Locate the cell with the specified text and output its [x, y] center coordinate. 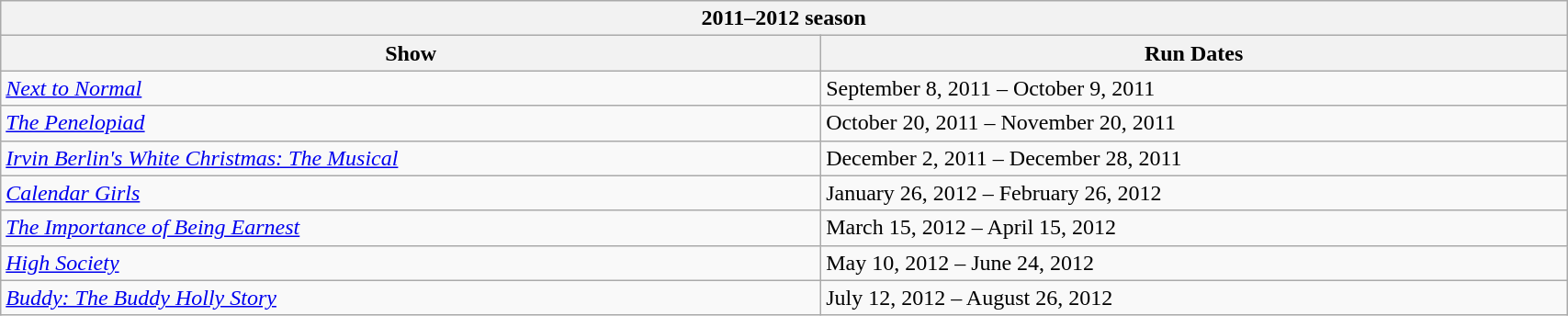
Show [412, 53]
2011–2012 season [784, 18]
Irvin Berlin's White Christmas: The Musical [412, 158]
May 10, 2012 – June 24, 2012 [1194, 263]
Buddy: The Buddy Holly Story [412, 298]
September 8, 2011 – October 9, 2011 [1194, 88]
January 26, 2012 – February 26, 2012 [1194, 193]
The Penelopiad [412, 123]
March 15, 2012 – April 15, 2012 [1194, 228]
Run Dates [1194, 53]
October 20, 2011 – November 20, 2011 [1194, 123]
Next to Normal [412, 88]
The Importance of Being Earnest [412, 228]
High Society [412, 263]
July 12, 2012 – August 26, 2012 [1194, 298]
Calendar Girls [412, 193]
December 2, 2011 – December 28, 2011 [1194, 158]
